From the cell containing the given text, extract its center point as [X, Y] coordinate. 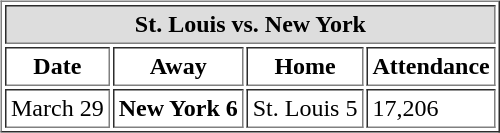
St. Louis 5 [306, 108]
Date [58, 66]
March 29 [58, 108]
17,206 [430, 108]
Attendance [430, 66]
Away [178, 66]
St. Louis vs. New York [250, 24]
Home [306, 66]
New York 6 [178, 108]
